Search for the cell housing the specified text and yield its [X, Y] center coordinate. 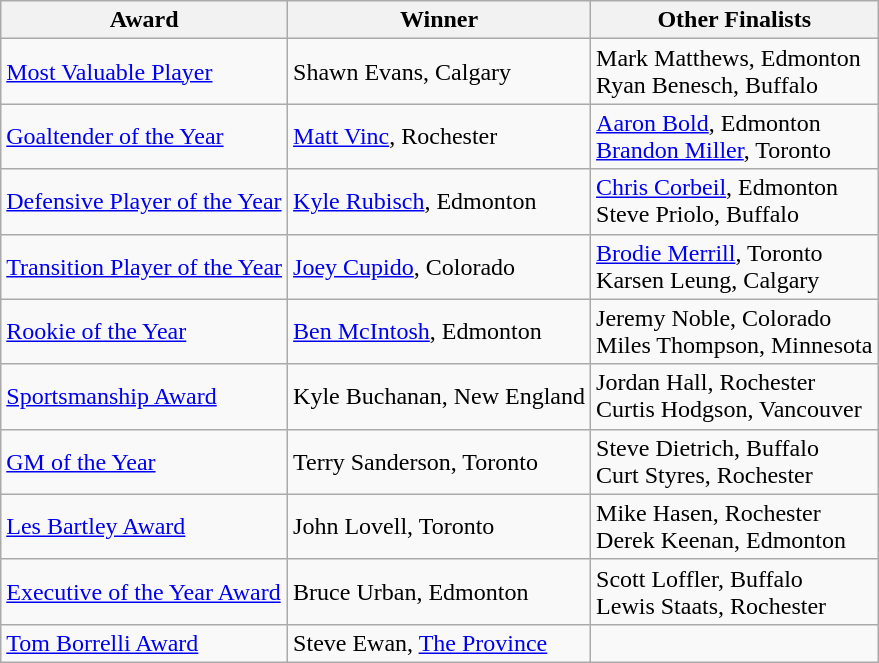
Terry Sanderson, Toronto [440, 462]
Executive of the Year Award [144, 592]
Kyle Rubisch, Edmonton [440, 202]
Shawn Evans, Calgary [440, 72]
GM of the Year [144, 462]
Ben McIntosh, Edmonton [440, 332]
Brodie Merrill, TorontoKarsen Leung, Calgary [734, 266]
Chris Corbeil, EdmontonSteve Priolo, Buffalo [734, 202]
Steve Dietrich, BuffaloCurt Styres, Rochester [734, 462]
Matt Vinc, Rochester [440, 136]
Other Finalists [734, 20]
Bruce Urban, Edmonton [440, 592]
Joey Cupido, Colorado [440, 266]
Most Valuable Player [144, 72]
Tom Borrelli Award [144, 643]
Scott Loffler, BuffaloLewis Staats, Rochester [734, 592]
Defensive Player of the Year [144, 202]
Winner [440, 20]
Award [144, 20]
Jeremy Noble, ColoradoMiles Thompson, Minnesota [734, 332]
Goaltender of the Year [144, 136]
Rookie of the Year [144, 332]
Transition Player of the Year [144, 266]
Mike Hasen, RochesterDerek Keenan, Edmonton [734, 526]
Les Bartley Award [144, 526]
Jordan Hall, RochesterCurtis Hodgson, Vancouver [734, 396]
Sportsmanship Award [144, 396]
Kyle Buchanan, New England [440, 396]
Mark Matthews, EdmontonRyan Benesch, Buffalo [734, 72]
Aaron Bold, EdmontonBrandon Miller, Toronto [734, 136]
Steve Ewan, The Province [440, 643]
John Lovell, Toronto [440, 526]
